Detect which cell encompasses the target text, then output its [x, y] center coordinate. 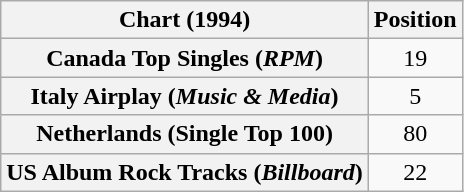
Netherlands (Single Top 100) [185, 134]
5 [415, 96]
80 [415, 134]
Position [415, 20]
19 [415, 58]
22 [415, 172]
US Album Rock Tracks (Billboard) [185, 172]
Chart (1994) [185, 20]
Italy Airplay (Music & Media) [185, 96]
Canada Top Singles (RPM) [185, 58]
